Capture the cell that displays the provided text and extract its [X, Y] central coordinate. 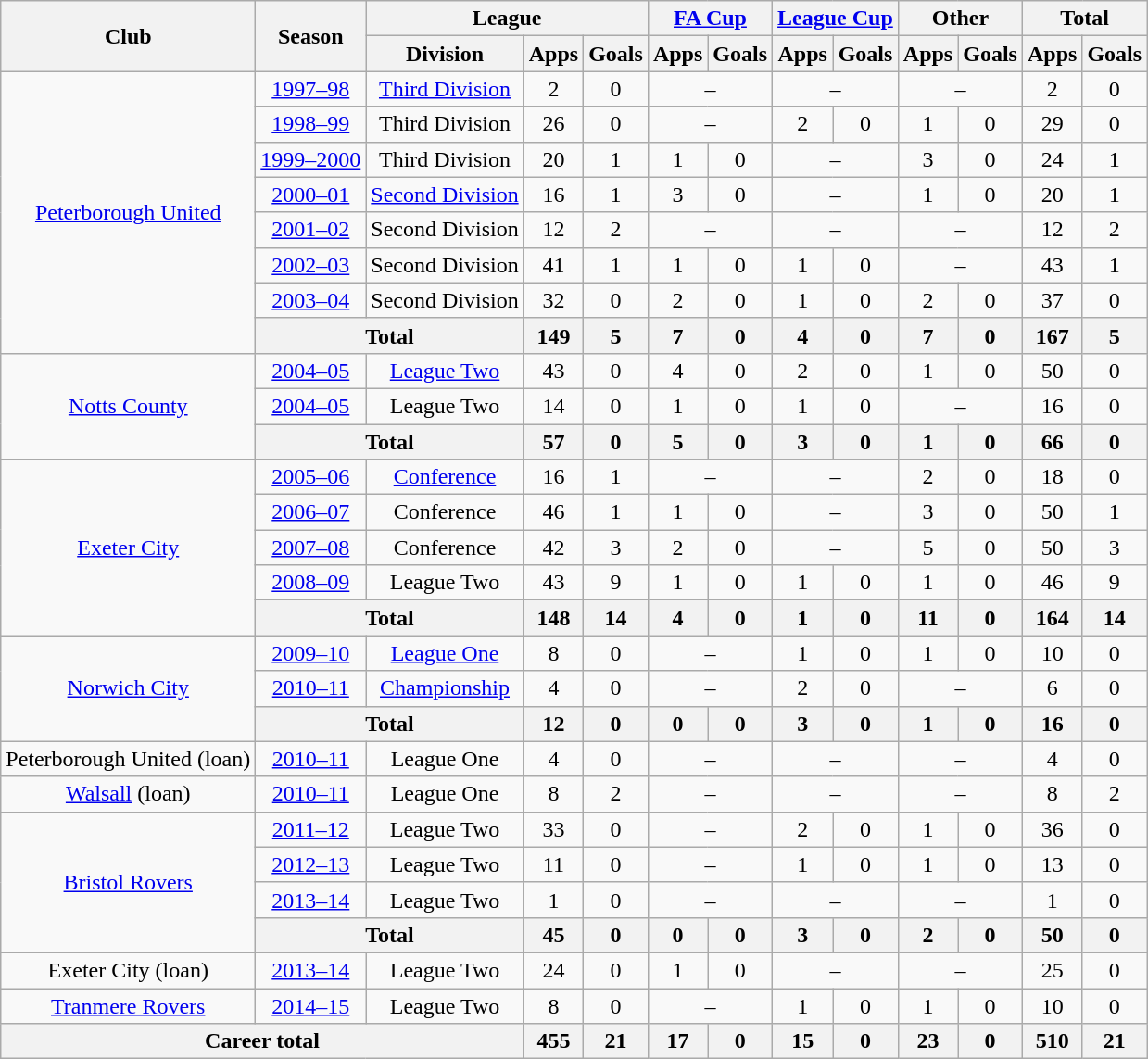
1998–99 [311, 124]
37 [1052, 300]
Division [445, 54]
Season [311, 36]
18 [1052, 477]
Tranmere Rovers [128, 1005]
Exeter City [128, 548]
2014–15 [311, 1005]
510 [1052, 1041]
2003–04 [311, 300]
26 [553, 124]
Peterborough United [128, 212]
29 [1052, 124]
66 [1052, 442]
Norwich City [128, 688]
Bristol Rovers [128, 882]
Notts County [128, 406]
6 [1052, 688]
2001–02 [311, 230]
36 [1052, 829]
2008–09 [311, 583]
164 [1052, 618]
League Cup [836, 19]
167 [1052, 335]
15 [802, 1041]
2009–10 [311, 653]
Walsall (loan) [128, 794]
41 [553, 265]
FA Cup [710, 19]
2005–06 [311, 477]
2006–07 [311, 512]
42 [553, 548]
2011–12 [311, 829]
2002–03 [311, 265]
2000–01 [311, 195]
2007–08 [311, 548]
Other [960, 19]
2012–13 [311, 864]
League [508, 19]
149 [553, 335]
57 [553, 442]
1997–98 [311, 89]
455 [553, 1041]
Championship [445, 688]
Club [128, 36]
32 [553, 300]
Exeter City (loan) [128, 970]
13 [1052, 864]
1999–2000 [311, 159]
Peterborough United (loan) [128, 759]
148 [553, 618]
17 [677, 1041]
45 [553, 935]
33 [553, 829]
Career total [262, 1041]
23 [927, 1041]
25 [1052, 970]
